Extract the (X, Y) coordinate from the center of the cell holding the provided text.  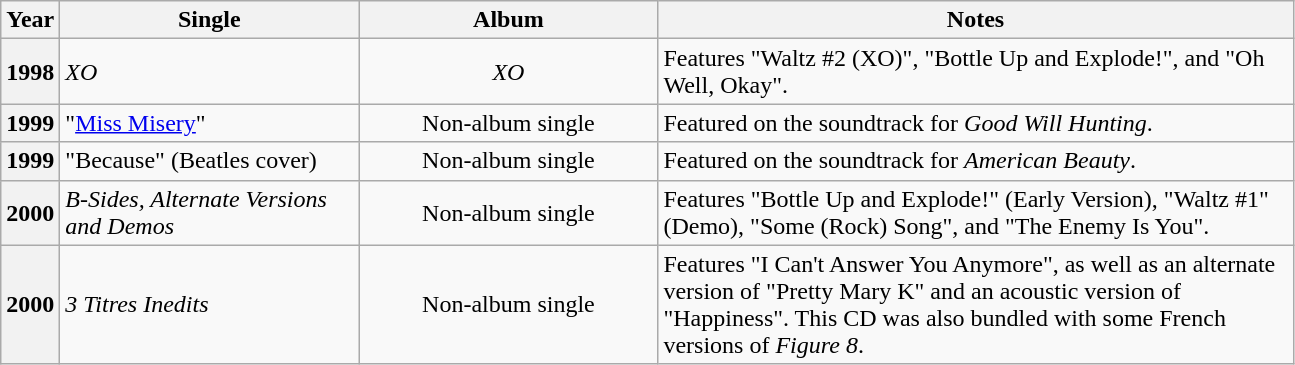
1998 (30, 72)
Notes (976, 20)
"Miss Misery" (210, 123)
Single (210, 20)
Year (30, 20)
Featured on the soundtrack for American Beauty. (976, 161)
"Because" (Beatles cover) (210, 161)
Featured on the soundtrack for Good Will Hunting. (976, 123)
Features "Waltz #2 (XO)", "Bottle Up and Explode!", and "Oh Well, Okay". (976, 72)
B-Sides, Alternate Versions and Demos (210, 212)
Album (508, 20)
Features "Bottle Up and Explode!" (Early Version), "Waltz #1" (Demo), "Some (Rock) Song", and "The Enemy Is You". (976, 212)
3 Titres Inedits (210, 304)
